Output the (x, y) coordinate of the center of the cell containing the given text.  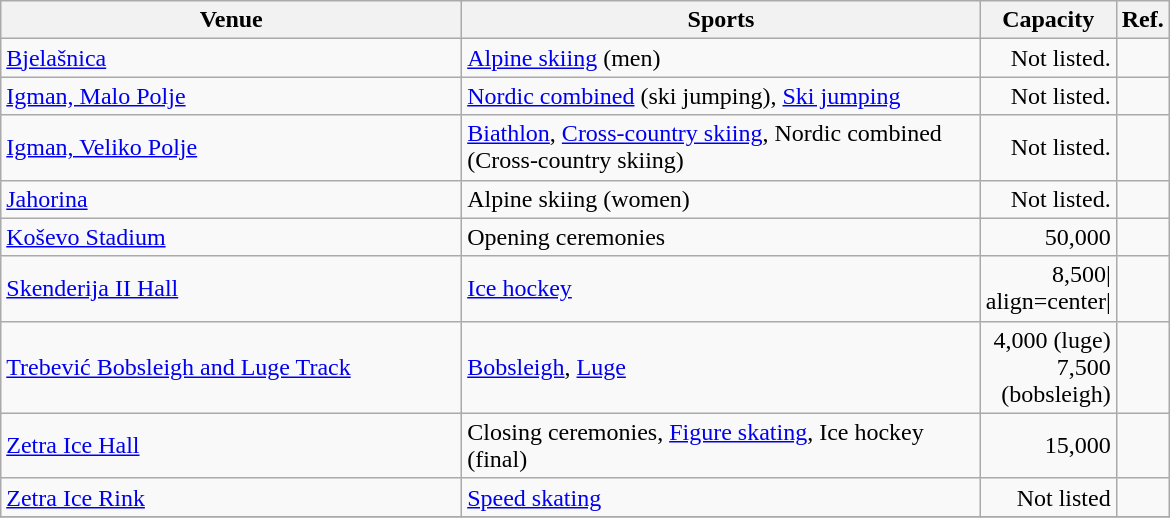
Jahorina (232, 199)
Nordic combined (ski jumping), Ski jumping (722, 96)
Igman, Malo Polje (232, 96)
Alpine skiing (men) (722, 58)
Bobsleigh, Luge (722, 367)
Venue (232, 20)
Capacity (1048, 20)
Alpine skiing (women) (722, 199)
Bjelašnica (232, 58)
Zetra Ice Hall (232, 446)
Zetra Ice Rink (232, 497)
Koševo Stadium (232, 237)
8,500| align=center| (1048, 288)
Trebević Bobsleigh and Luge Track (232, 367)
Biathlon, Cross-country skiing, Nordic combined (Cross-country skiing) (722, 148)
Not listed (1048, 497)
50,000 (1048, 237)
Speed skating (722, 497)
15,000 (1048, 446)
Igman, Veliko Polje (232, 148)
Skenderija II Hall (232, 288)
4,000 (luge)7,500 (bobsleigh) (1048, 367)
Ref. (1142, 20)
Closing ceremonies, Figure skating, Ice hockey (final) (722, 446)
Sports (722, 20)
Opening ceremonies (722, 237)
Ice hockey (722, 288)
